Capture the cell that displays the provided text and extract its (X, Y) central coordinate. 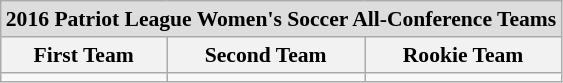
2016 Patriot League Women's Soccer All-Conference Teams (282, 19)
Rookie Team (463, 55)
Second Team (266, 55)
First Team (84, 55)
